Provide the (X, Y) coordinate of the cell's center where the given text is located.  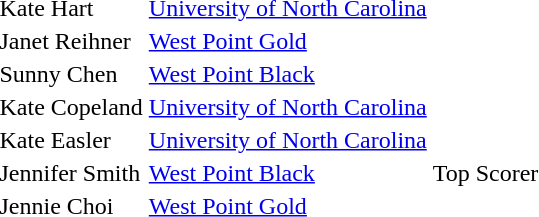
West Point Gold (288, 41)
